Determine the (x, y) coordinate at the center of the cell enclosing the given text.  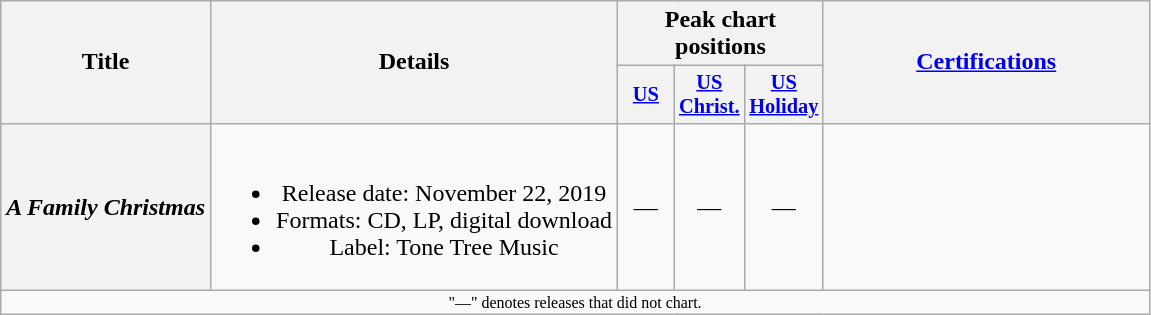
USChrist. (709, 95)
Certifications (986, 62)
Release date: November 22, 2019Formats: CD, LP, digital downloadLabel: Tone Tree Music (414, 206)
USHoliday (784, 95)
Peak chart positions (721, 34)
A Family Christmas (106, 206)
US (646, 95)
"—" denotes releases that did not chart. (576, 303)
Title (106, 62)
Details (414, 62)
